Extract the [x, y] coordinate from the center of the cell holding the provided text.  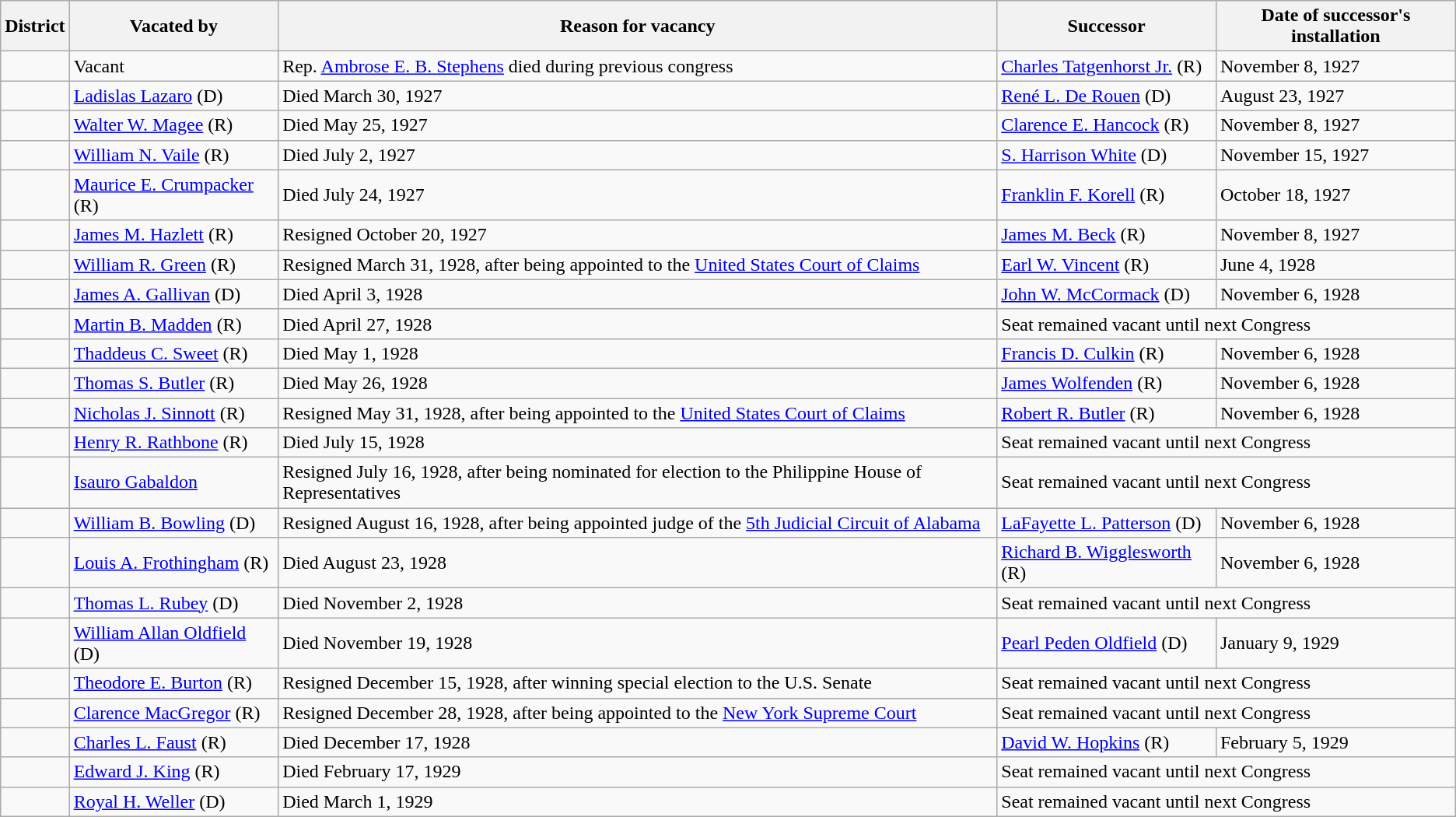
Died July 15, 1928 [638, 443]
Nicholas J. Sinnott (R) [174, 413]
Died July 2, 1927 [638, 155]
Successor [1107, 26]
Died May 1, 1928 [638, 353]
Edward J. King (R) [174, 772]
Martin B. Madden (R) [174, 324]
Died November 2, 1928 [638, 603]
David W. Hopkins (R) [1107, 742]
Isauro Gabaldon [174, 482]
Died May 25, 1927 [638, 125]
Thaddeus C. Sweet (R) [174, 353]
Died April 27, 1928 [638, 324]
James A. Gallivan (D) [174, 294]
Henry R. Rathbone (R) [174, 443]
Vacant [174, 66]
Died August 23, 1928 [638, 563]
January 9, 1929 [1335, 643]
Walter W. Magee (R) [174, 125]
LaFayette L. Patterson (D) [1107, 523]
Date of successor's installation [1335, 26]
Pearl Peden Oldfield (D) [1107, 643]
James Wolfenden (R) [1107, 383]
June 4, 1928 [1335, 265]
Died April 3, 1928 [638, 294]
Thomas S. Butler (R) [174, 383]
Theodore E. Burton (R) [174, 683]
Francis D. Culkin (R) [1107, 353]
August 23, 1927 [1335, 96]
Died February 17, 1929 [638, 772]
James M. Beck (R) [1107, 235]
S. Harrison White (D) [1107, 155]
District [35, 26]
Resigned March 31, 1928, after being appointed to the United States Court of Claims [638, 265]
Resigned July 16, 1928, after being nominated for election to the Philippine House of Representatives [638, 482]
Clarence MacGregor (R) [174, 713]
Resigned August 16, 1928, after being appointed judge of the 5th Judicial Circuit of Alabama [638, 523]
Died March 1, 1929 [638, 801]
Maurice E. Crumpacker (R) [174, 195]
Thomas L. Rubey (D) [174, 603]
William B. Bowling (D) [174, 523]
John W. McCormack (D) [1107, 294]
William R. Green (R) [174, 265]
Died December 17, 1928 [638, 742]
William N. Vaile (R) [174, 155]
Franklin F. Korell (R) [1107, 195]
Resigned May 31, 1928, after being appointed to the United States Court of Claims [638, 413]
Vacated by [174, 26]
October 18, 1927 [1335, 195]
Royal H. Weller (D) [174, 801]
Died July 24, 1927 [638, 195]
November 15, 1927 [1335, 155]
Rep. Ambrose E. B. Stephens died during previous congress [638, 66]
Louis A. Frothingham (R) [174, 563]
Resigned December 15, 1928, after winning special election to the U.S. Senate [638, 683]
Charles L. Faust (R) [174, 742]
Resigned December 28, 1928, after being appointed to the New York Supreme Court [638, 713]
Clarence E. Hancock (R) [1107, 125]
Died March 30, 1927 [638, 96]
René L. De Rouen (D) [1107, 96]
Ladislas Lazaro (D) [174, 96]
February 5, 1929 [1335, 742]
Richard B. Wigglesworth (R) [1107, 563]
Died May 26, 1928 [638, 383]
Died November 19, 1928 [638, 643]
Resigned October 20, 1927 [638, 235]
Charles Tatgenhorst Jr. (R) [1107, 66]
James M. Hazlett (R) [174, 235]
Earl W. Vincent (R) [1107, 265]
William Allan Oldfield (D) [174, 643]
Robert R. Butler (R) [1107, 413]
Reason for vacancy [638, 26]
